Provide the [X, Y] coordinate of the cell's center where the given text is located.  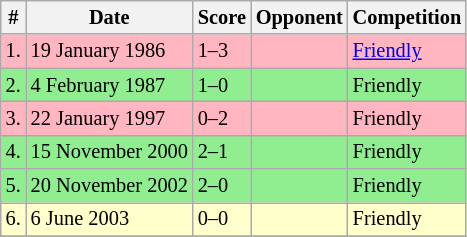
Opponent [300, 17]
6. [14, 219]
5. [14, 186]
# [14, 17]
0–0 [222, 219]
4. [14, 152]
Competition [407, 17]
1–3 [222, 51]
2–0 [222, 186]
6 June 2003 [110, 219]
Score [222, 17]
20 November 2002 [110, 186]
1. [14, 51]
22 January 1997 [110, 118]
1–0 [222, 85]
2. [14, 85]
3. [14, 118]
Date [110, 17]
15 November 2000 [110, 152]
2–1 [222, 152]
19 January 1986 [110, 51]
4 February 1987 [110, 85]
0–2 [222, 118]
